Locate the cell with the specified text and output its [X, Y] center coordinate. 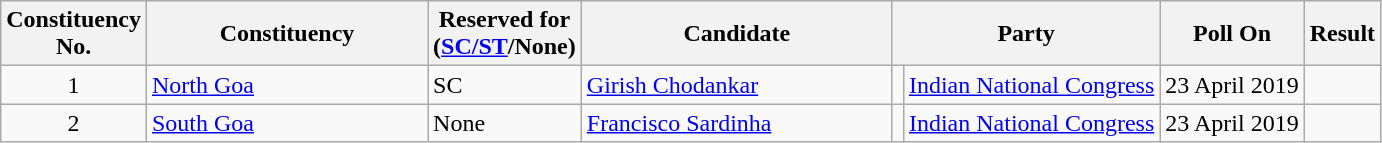
2 [74, 123]
Poll On [1232, 34]
None [505, 123]
Candidate [736, 34]
Constituency No. [74, 34]
Result [1342, 34]
Constituency [286, 34]
South Goa [286, 123]
Party [1026, 34]
Reserved for(SC/ST/None) [505, 34]
SC [505, 85]
North Goa [286, 85]
Girish Chodankar [736, 85]
Francisco Sardinha [736, 123]
1 [74, 85]
